From the cell containing the given text, extract its center point as [x, y] coordinate. 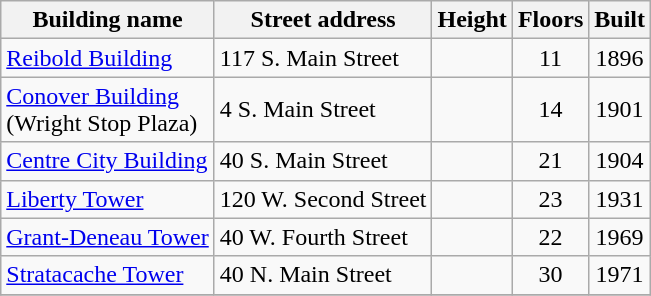
Centre City Building [108, 161]
Stratacache Tower [108, 275]
23 [550, 199]
Conover Building(Wright Stop Plaza) [108, 110]
1901 [620, 110]
1971 [620, 275]
40 S. Main Street [323, 161]
Height [472, 20]
1931 [620, 199]
40 W. Fourth Street [323, 237]
Floors [550, 20]
22 [550, 237]
120 W. Second Street [323, 199]
11 [550, 58]
21 [550, 161]
1896 [620, 58]
Street address [323, 20]
1904 [620, 161]
Grant-Deneau Tower [108, 237]
117 S. Main Street [323, 58]
Reibold Building [108, 58]
4 S. Main Street [323, 110]
30 [550, 275]
Built [620, 20]
40 N. Main Street [323, 275]
1969 [620, 237]
14 [550, 110]
Liberty Tower [108, 199]
Building name [108, 20]
